Capture the cell that displays the provided text and extract its (X, Y) central coordinate. 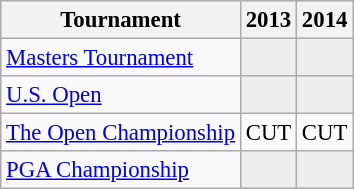
The Open Championship (121, 133)
Masters Tournament (121, 58)
Tournament (121, 20)
U.S. Open (121, 95)
2014 (325, 20)
PGA Championship (121, 170)
2013 (268, 20)
